Detect which cell encompasses the target text, then output its [x, y] center coordinate. 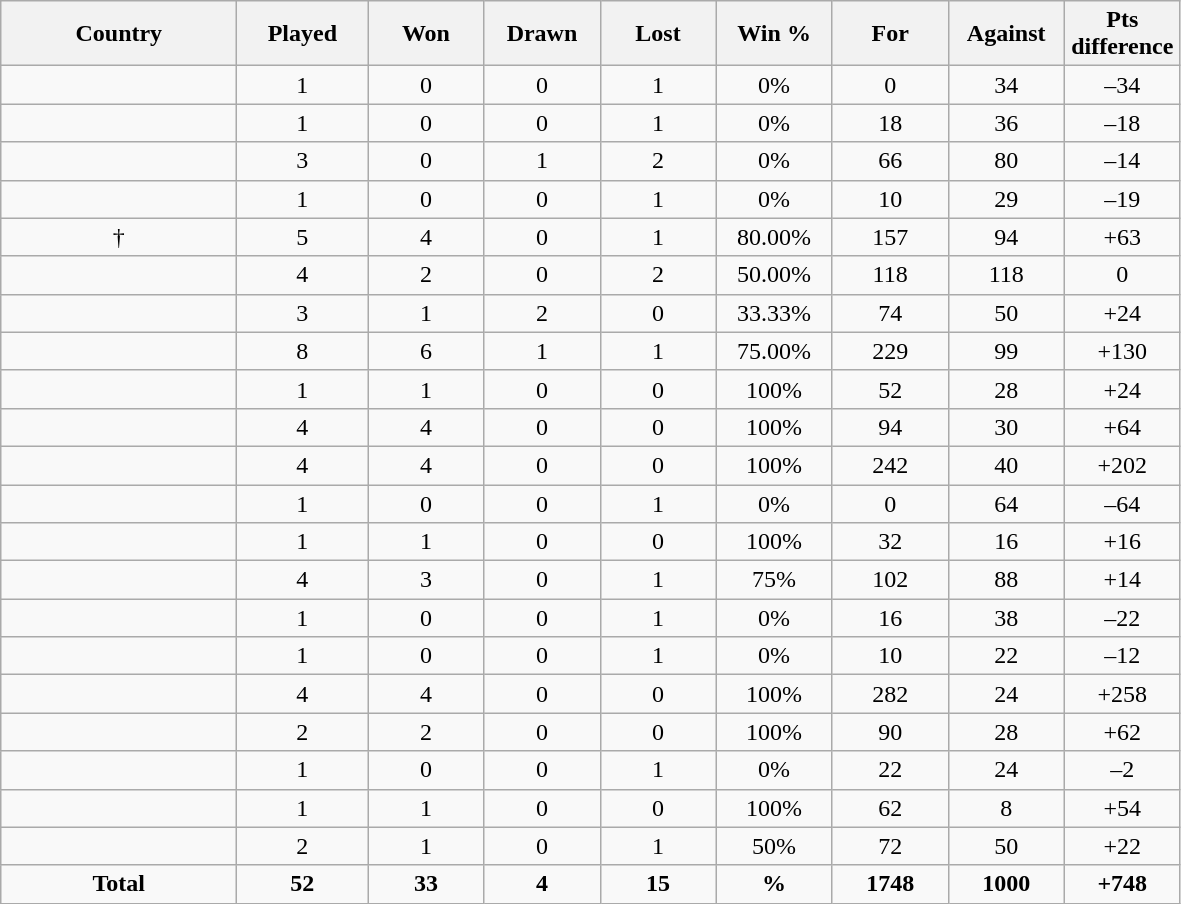
157 [890, 237]
1000 [1006, 884]
18 [890, 123]
–19 [1122, 199]
32 [890, 542]
66 [890, 161]
+202 [1122, 465]
+130 [1122, 351]
+14 [1122, 580]
229 [890, 351]
99 [1006, 351]
† [119, 237]
75% [774, 580]
88 [1006, 580]
+16 [1122, 542]
36 [1006, 123]
6 [426, 351]
38 [1006, 618]
72 [890, 846]
Total [119, 884]
–64 [1122, 503]
50% [774, 846]
–2 [1122, 770]
–18 [1122, 123]
–34 [1122, 85]
34 [1006, 85]
Played [302, 34]
282 [890, 694]
For [890, 34]
1748 [890, 884]
64 [1006, 503]
102 [890, 580]
33 [426, 884]
+22 [1122, 846]
–14 [1122, 161]
80.00% [774, 237]
+62 [1122, 732]
5 [302, 237]
+63 [1122, 237]
+64 [1122, 427]
50.00% [774, 275]
80 [1006, 161]
75.00% [774, 351]
62 [890, 808]
33.33% [774, 313]
Country [119, 34]
29 [1006, 199]
–12 [1122, 656]
+54 [1122, 808]
90 [890, 732]
Drawn [542, 34]
% [774, 884]
Against [1006, 34]
40 [1006, 465]
Lost [658, 34]
15 [658, 884]
30 [1006, 427]
+748 [1122, 884]
Win % [774, 34]
Pts difference [1122, 34]
+258 [1122, 694]
242 [890, 465]
74 [890, 313]
–22 [1122, 618]
Won [426, 34]
